Pinpoint the cell where the given text exists, returning its (x, y) midpoint coordinate. 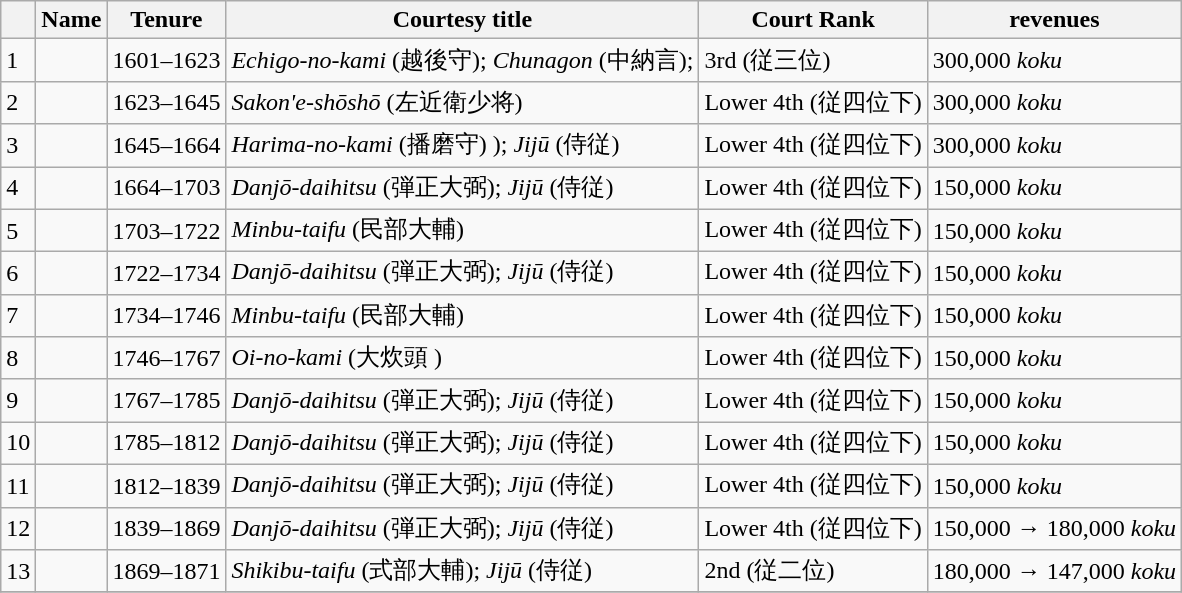
1623–1645 (166, 102)
revenues (1054, 20)
Oi-no-kami (大炊頭 ) (462, 358)
Court Rank (813, 20)
2nd (従二位) (813, 572)
1703–1722 (166, 230)
1767–1785 (166, 400)
12 (18, 528)
4 (18, 188)
8 (18, 358)
Echigo-no-kami (越後守); Chunagon (中納言); (462, 60)
1839–1869 (166, 528)
Sakon'e-shōshō (左近衛少将) (462, 102)
1664–1703 (166, 188)
Shikibu-taifu (式部大輔); Jijū (侍従) (462, 572)
1785–1812 (166, 444)
7 (18, 316)
1 (18, 60)
5 (18, 230)
1601–1623 (166, 60)
6 (18, 274)
1812–1839 (166, 486)
1869–1871 (166, 572)
Tenure (166, 20)
Harima-no-kami (播磨守) ); Jijū (侍従) (462, 146)
1722–1734 (166, 274)
13 (18, 572)
1734–1746 (166, 316)
2 (18, 102)
11 (18, 486)
Courtesy title (462, 20)
3 (18, 146)
Name (72, 20)
150,000 → 180,000 koku (1054, 528)
10 (18, 444)
3rd (従三位) (813, 60)
180,000 → 147,000 koku (1054, 572)
9 (18, 400)
1746–1767 (166, 358)
1645–1664 (166, 146)
